Output the [X, Y] coordinate of the center of the cell containing the given text.  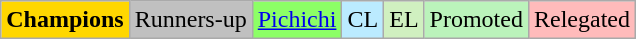
Runners-up [190, 20]
CL [363, 20]
Promoted [476, 20]
Champions [65, 20]
Relegated [582, 20]
EL [404, 20]
Pichichi [297, 20]
